For the text-containing cell, return its midpoint in [x, y] coordinate format. 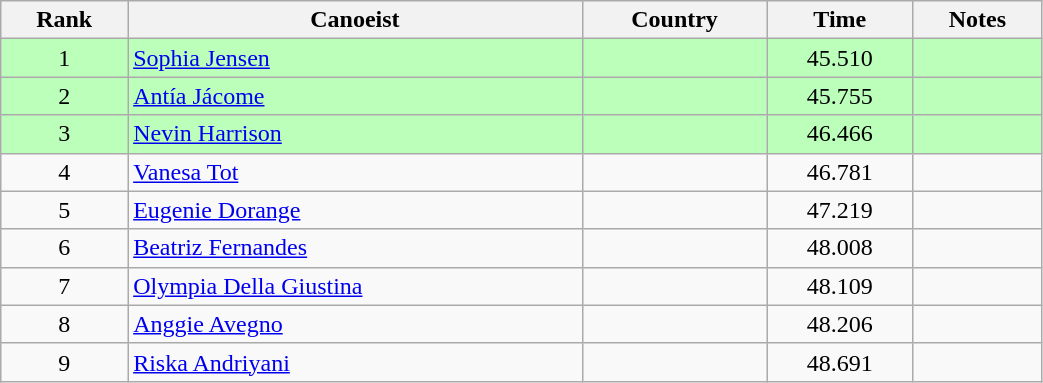
6 [64, 248]
9 [64, 362]
48.206 [840, 324]
48.691 [840, 362]
Canoeist [355, 20]
48.008 [840, 248]
2 [64, 96]
46.781 [840, 172]
Antía Jácome [355, 96]
45.510 [840, 58]
Anggie Avegno [355, 324]
47.219 [840, 210]
1 [64, 58]
Nevin Harrison [355, 134]
Rank [64, 20]
Olympia Della Giustina [355, 286]
Vanesa Tot [355, 172]
45.755 [840, 96]
4 [64, 172]
5 [64, 210]
Eugenie Dorange [355, 210]
Time [840, 20]
Beatriz Fernandes [355, 248]
3 [64, 134]
7 [64, 286]
48.109 [840, 286]
Country [674, 20]
Notes [978, 20]
46.466 [840, 134]
Riska Andriyani [355, 362]
8 [64, 324]
Sophia Jensen [355, 58]
